Extract the [X, Y] coordinate from the center of the cell holding the provided text.  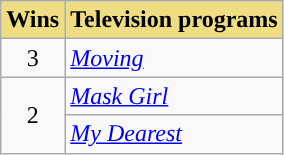
Moving [174, 58]
Wins [33, 20]
Television programs [174, 20]
3 [33, 58]
2 [33, 115]
My Dearest [174, 134]
Mask Girl [174, 96]
